Determine the [X, Y] coordinate at the center of the cell enclosing the given text.  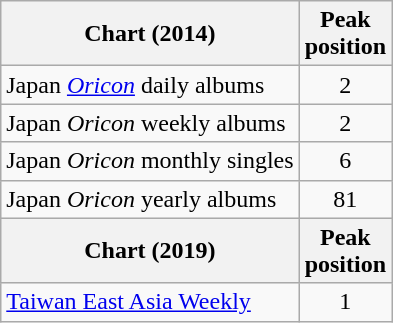
Taiwan East Asia Weekly [150, 302]
Japan Oricon weekly albums [150, 123]
Japan Oricon monthly singles [150, 161]
1 [345, 302]
Japan Oricon daily albums [150, 85]
Chart (2014) [150, 34]
6 [345, 161]
81 [345, 199]
Japan Oricon yearly albums [150, 199]
Chart (2019) [150, 250]
